Capture the cell that displays the provided text and extract its (x, y) central coordinate. 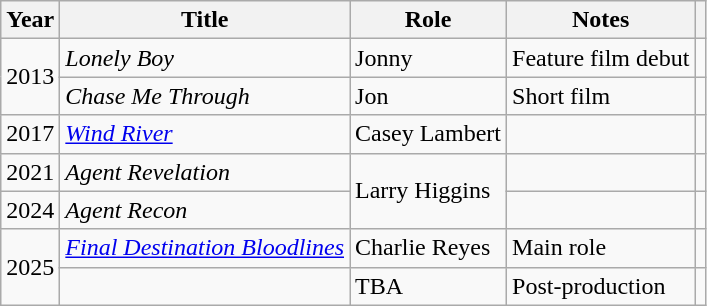
Role (428, 20)
Year (30, 20)
Wind River (205, 134)
Post-production (601, 286)
Agent Revelation (205, 172)
2025 (30, 267)
Jon (428, 96)
Agent Recon (205, 210)
Larry Higgins (428, 191)
Chase Me Through (205, 96)
2017 (30, 134)
Charlie Reyes (428, 248)
2024 (30, 210)
TBA (428, 286)
Casey Lambert (428, 134)
Final Destination Bloodlines (205, 248)
Short film (601, 96)
Feature film debut (601, 58)
2013 (30, 77)
2021 (30, 172)
Main role (601, 248)
Jonny (428, 58)
Lonely Boy (205, 58)
Notes (601, 20)
Title (205, 20)
